Determine the (X, Y) coordinate at the center of the cell enclosing the given text.  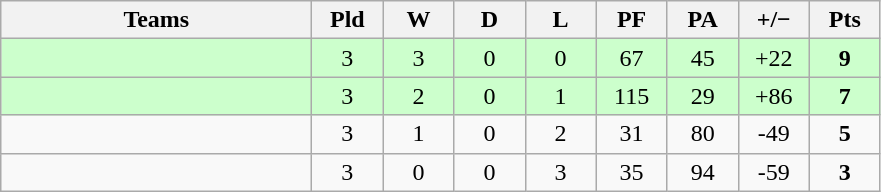
35 (632, 172)
PF (632, 20)
7 (844, 96)
31 (632, 134)
+86 (774, 96)
29 (702, 96)
+22 (774, 58)
Pts (844, 20)
80 (702, 134)
+/− (774, 20)
-49 (774, 134)
67 (632, 58)
Pld (348, 20)
Teams (156, 20)
45 (702, 58)
5 (844, 134)
W (418, 20)
D (490, 20)
L (560, 20)
94 (702, 172)
115 (632, 96)
9 (844, 58)
PA (702, 20)
-59 (774, 172)
